Locate the cell with the specified text and output its [x, y] center coordinate. 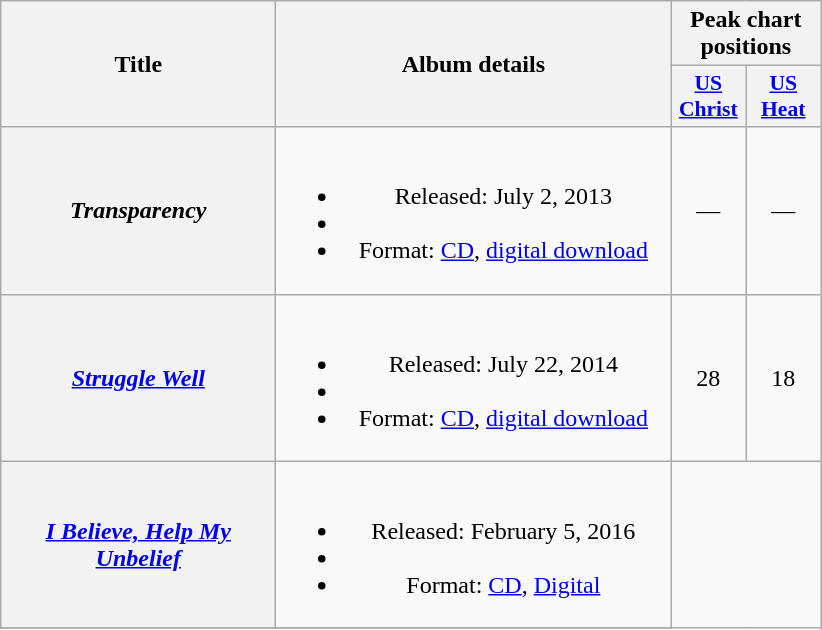
Released: February 5, 2016Format: CD, Digital [474, 544]
18 [784, 378]
Album details [474, 64]
28 [708, 378]
Released: July 22, 2014Format: CD, digital download [474, 378]
Transparency [138, 210]
Struggle Well [138, 378]
USChrist [708, 96]
USHeat [784, 96]
Released: July 2, 2013Format: CD, digital download [474, 210]
Title [138, 64]
Peak chart positions [746, 34]
I Believe, Help My Unbelief [138, 544]
